Provide the [X, Y] coordinate of the cell's center where the given text is located.  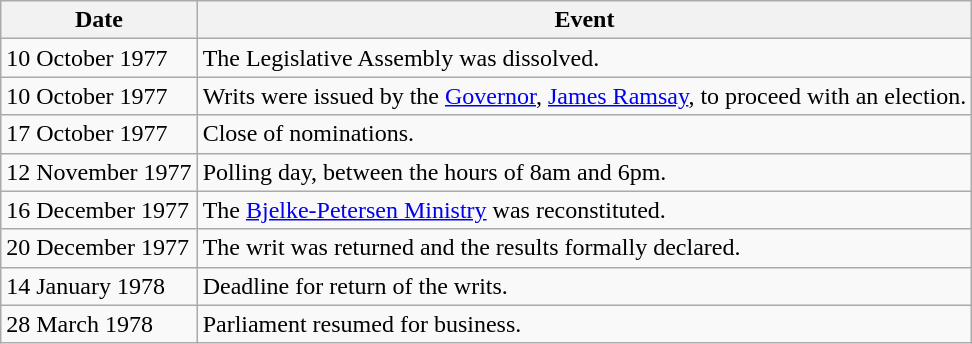
Polling day, between the hours of 8am and 6pm. [584, 172]
Parliament resumed for business. [584, 324]
Date [99, 20]
The Legislative Assembly was dissolved. [584, 58]
Close of nominations. [584, 134]
14 January 1978 [99, 286]
Writs were issued by the Governor, James Ramsay, to proceed with an election. [584, 96]
28 March 1978 [99, 324]
16 December 1977 [99, 210]
12 November 1977 [99, 172]
Event [584, 20]
20 December 1977 [99, 248]
The writ was returned and the results formally declared. [584, 248]
Deadline for return of the writs. [584, 286]
17 October 1977 [99, 134]
The Bjelke-Petersen Ministry was reconstituted. [584, 210]
